Pinpoint the cell where the given text exists, returning its [x, y] midpoint coordinate. 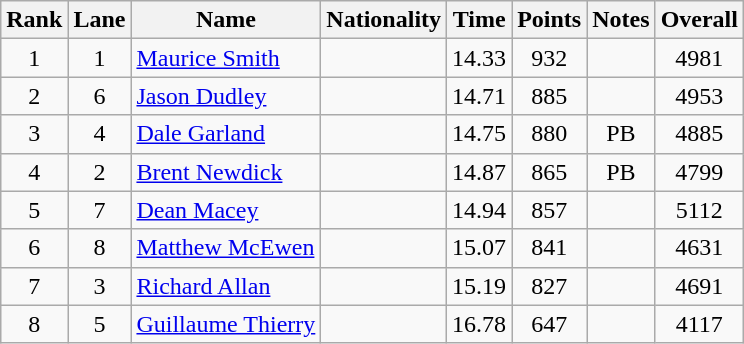
14.75 [480, 134]
Nationality [384, 20]
932 [550, 58]
14.94 [480, 210]
14.33 [480, 58]
885 [550, 96]
Overall [699, 20]
15.07 [480, 248]
865 [550, 172]
4953 [699, 96]
Matthew McEwen [226, 248]
4885 [699, 134]
Jason Dudley [226, 96]
4691 [699, 286]
15.19 [480, 286]
841 [550, 248]
Dale Garland [226, 134]
857 [550, 210]
16.78 [480, 324]
647 [550, 324]
Maurice Smith [226, 58]
Time [480, 20]
14.87 [480, 172]
4631 [699, 248]
Name [226, 20]
4981 [699, 58]
Points [550, 20]
880 [550, 134]
4799 [699, 172]
Brent Newdick [226, 172]
14.71 [480, 96]
Lane [100, 20]
Notes [621, 20]
4117 [699, 324]
Richard Allan [226, 286]
Dean Macey [226, 210]
827 [550, 286]
5112 [699, 210]
Guillaume Thierry [226, 324]
Rank [34, 20]
